Identify which cell holds the provided text, then report its [X, Y] central coordinate. 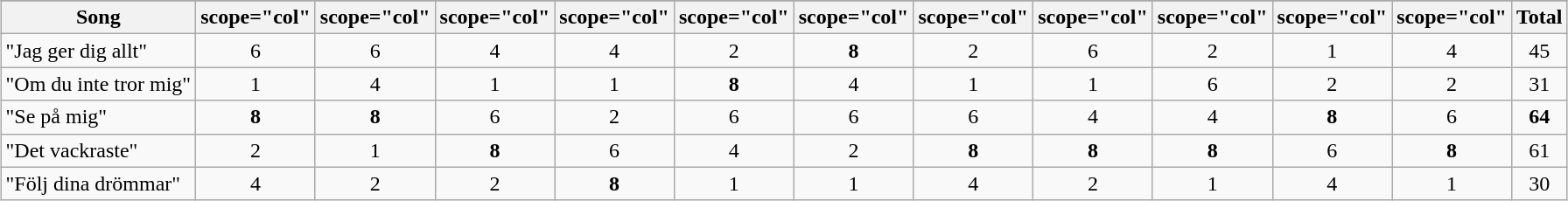
61 [1539, 150]
64 [1539, 117]
30 [1539, 184]
31 [1539, 84]
"Om du inte tror mig" [98, 84]
45 [1539, 51]
"Jag ger dig allt" [98, 51]
"Följ dina drömmar" [98, 184]
"Det vackraste" [98, 150]
Song [98, 17]
Total [1539, 17]
"Se på mig" [98, 117]
